Detect which cell encompasses the target text, then output its [X, Y] center coordinate. 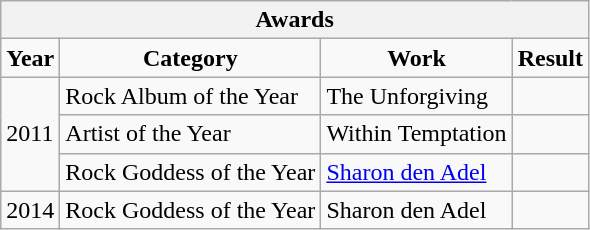
2014 [30, 210]
Awards [295, 20]
The Unforgiving [416, 96]
Work [416, 58]
Artist of the Year [190, 134]
Result [550, 58]
Within Temptation [416, 134]
Year [30, 58]
Rock Album of the Year [190, 96]
Category [190, 58]
2011 [30, 134]
